Scan for the cell matching the given text and deliver its [x, y] coordinate at center. 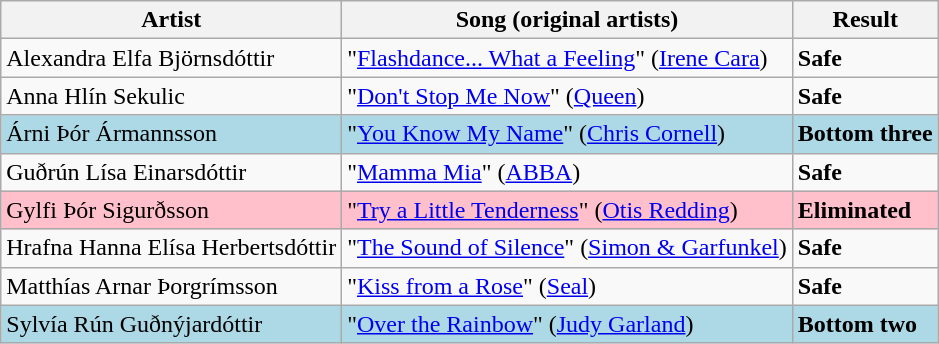
Eliminated [865, 210]
Bottom three [865, 134]
Gylfi Þór Sigurðsson [172, 210]
Bottom two [865, 324]
Hrafna Hanna Elísa Herbertsdóttir [172, 248]
"Over the Rainbow" (Judy Garland) [568, 324]
Sylvía Rún Guðnýjardóttir [172, 324]
"Mamma Mia" (ABBA) [568, 172]
Artist [172, 20]
Árni Þór Ármannsson [172, 134]
"You Know My Name" (Chris Cornell) [568, 134]
"Try a Little Tenderness" (Otis Redding) [568, 210]
Guðrún Lísa Einarsdóttir [172, 172]
"Don't Stop Me Now" (Queen) [568, 96]
Matthías Arnar Þorgrímsson [172, 286]
Song (original artists) [568, 20]
"Flashdance... What a Feeling" (Irene Cara) [568, 58]
Alexandra Elfa Björnsdóttir [172, 58]
Result [865, 20]
"Kiss from a Rose" (Seal) [568, 286]
Anna Hlín Sekulic [172, 96]
"The Sound of Silence" (Simon & Garfunkel) [568, 248]
